Detect which cell encompasses the target text, then output its (X, Y) center coordinate. 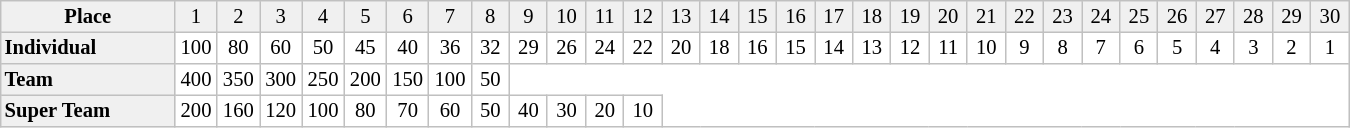
70 (407, 111)
32 (490, 48)
27 (1215, 16)
350 (238, 80)
250 (323, 80)
300 (281, 80)
Team (88, 80)
400 (196, 80)
21 (986, 16)
28 (1253, 16)
45 (365, 48)
25 (1139, 16)
120 (281, 111)
19 (910, 16)
Place (88, 16)
36 (450, 48)
17 (834, 16)
160 (238, 111)
Super Team (88, 111)
150 (407, 80)
Individual (88, 48)
23 (1062, 16)
